Locate the cell with the specified text and output its [x, y] center coordinate. 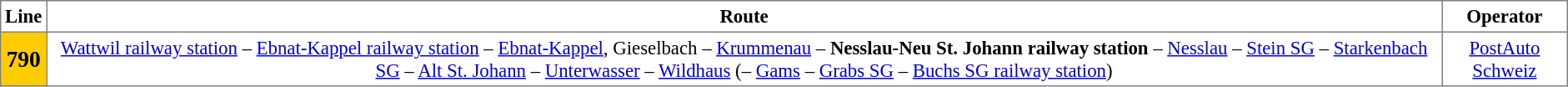
Line [23, 17]
Operator [1505, 17]
PostAuto Schweiz [1505, 59]
790 [23, 59]
Route [744, 17]
